Provide the (x, y) coordinate of the cell's center where the given text is located.  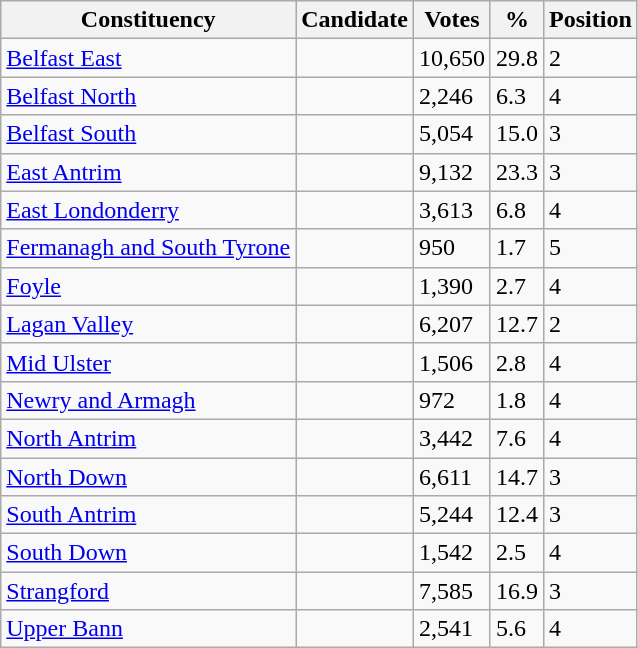
14.7 (516, 477)
South Down (148, 553)
Fermanagh and South Tyrone (148, 248)
Newry and Armagh (148, 400)
23.3 (516, 172)
Constituency (148, 20)
Votes (452, 20)
6.8 (516, 210)
Upper Bann (148, 629)
972 (452, 400)
6,611 (452, 477)
2.8 (516, 362)
Lagan Valley (148, 324)
2,246 (452, 96)
1,542 (452, 553)
6,207 (452, 324)
East Antrim (148, 172)
1.8 (516, 400)
3,613 (452, 210)
Belfast South (148, 134)
10,650 (452, 58)
1,390 (452, 286)
5,054 (452, 134)
6.3 (516, 96)
5,244 (452, 515)
12.4 (516, 515)
Candidate (355, 20)
5.6 (516, 629)
Position (591, 20)
7,585 (452, 591)
2.7 (516, 286)
2.5 (516, 553)
1.7 (516, 248)
Belfast East (148, 58)
950 (452, 248)
12.7 (516, 324)
% (516, 20)
2,541 (452, 629)
15.0 (516, 134)
East Londonderry (148, 210)
North Antrim (148, 438)
9,132 (452, 172)
South Antrim (148, 515)
5 (591, 248)
Belfast North (148, 96)
Foyle (148, 286)
1,506 (452, 362)
North Down (148, 477)
Mid Ulster (148, 362)
29.8 (516, 58)
16.9 (516, 591)
7.6 (516, 438)
Strangford (148, 591)
3,442 (452, 438)
